Return the (x, y) coordinate for the center point of the cell that contains the specified text.  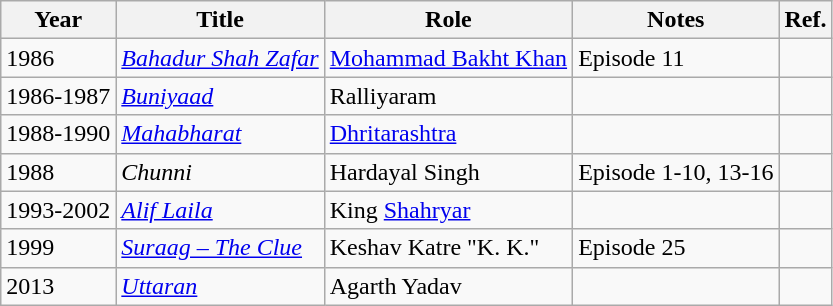
Year (58, 20)
King Shahryar (448, 210)
Title (220, 20)
Episode 1-10, 13-16 (676, 172)
1986 (58, 58)
Mahabharat (220, 134)
Notes (676, 20)
Hardayal Singh (448, 172)
1999 (58, 248)
Episode 25 (676, 248)
Agarth Yadav (448, 286)
Uttaran (220, 286)
Keshav Katre "K. K." (448, 248)
Buniyaad (220, 96)
Suraag – The Clue (220, 248)
1986-1987 (58, 96)
Alif Laila (220, 210)
Ralliyaram (448, 96)
Bahadur Shah Zafar (220, 58)
Role (448, 20)
1988 (58, 172)
1988-1990 (58, 134)
Mohammad Bakht Khan (448, 58)
Dhritarashtra (448, 134)
1993-2002 (58, 210)
Ref. (806, 20)
2013 (58, 286)
Chunni (220, 172)
Episode 11 (676, 58)
